From the cell containing the given text, extract its center point as [x, y] coordinate. 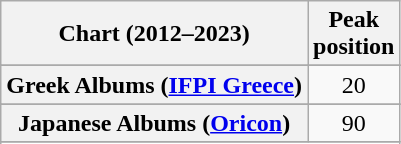
Japanese Albums (Oricon) [154, 123]
Greek Albums (IFPI Greece) [154, 85]
Chart (2012–2023) [154, 34]
20 [354, 85]
Peakposition [354, 34]
90 [354, 123]
